Find where the given text appears and provide that cell's center as [x, y] coordinate. 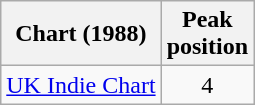
Chart (1988) [81, 34]
UK Indie Chart [81, 85]
Peakposition [207, 34]
4 [207, 85]
